Identify which cell holds the provided text, then report its [X, Y] central coordinate. 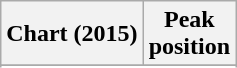
Chart (2015) [72, 34]
Peakposition [189, 34]
